Scan for the cell matching the given text and deliver its (x, y) coordinate at center. 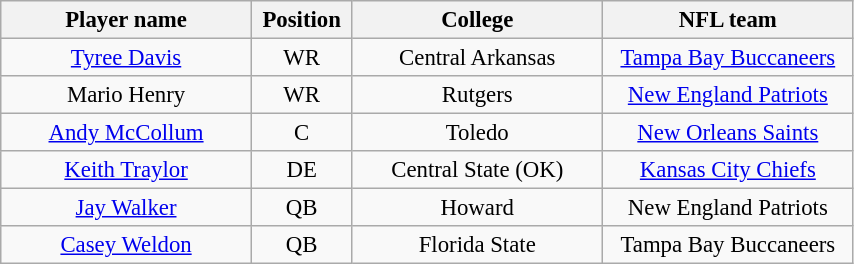
NFL team (728, 20)
Andy McCollum (126, 133)
Keith Traylor (126, 170)
Central State (OK) (478, 170)
Central Arkansas (478, 58)
Player name (126, 20)
DE (302, 170)
Jay Walker (126, 208)
New Orleans Saints (728, 133)
Tyree Davis (126, 58)
Position (302, 20)
C (302, 133)
College (478, 20)
Rutgers (478, 95)
Casey Weldon (126, 245)
Kansas City Chiefs (728, 170)
Mario Henry (126, 95)
Florida State (478, 245)
Toledo (478, 133)
Howard (478, 208)
